Search for the cell housing the specified text and yield its (X, Y) center coordinate. 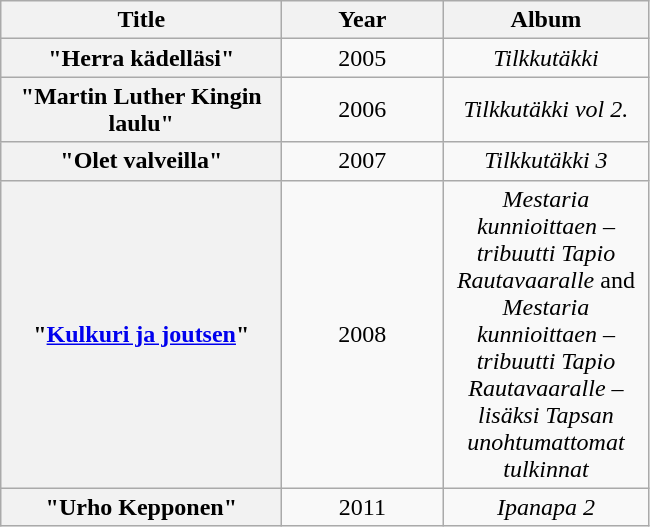
"Olet valveilla" (142, 161)
2006 (362, 110)
2011 (362, 507)
Tilkkutäkki vol 2. (546, 110)
"Kulkuri ja joutsen" (142, 334)
Album (546, 20)
2005 (362, 58)
Tilkkutäkki (546, 58)
2007 (362, 161)
"Urho Kepponen" (142, 507)
Ipanapa 2 (546, 507)
Title (142, 20)
Year (362, 20)
"Herra kädelläsi" (142, 58)
"Martin Luther Kingin laulu" (142, 110)
2008 (362, 334)
Tilkkutäkki 3 (546, 161)
